Extract the [x, y] coordinate from the center of the cell holding the provided text.  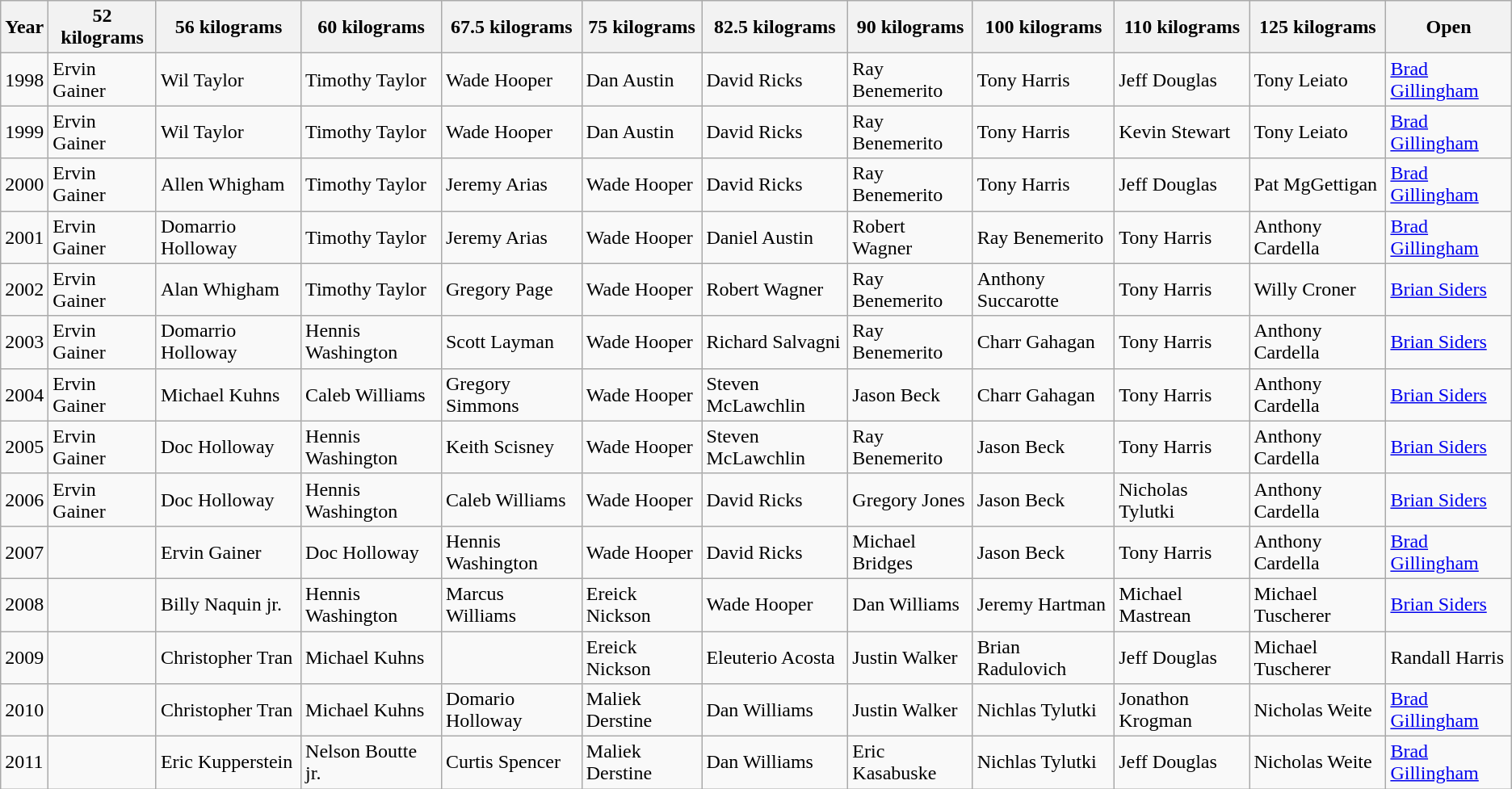
Richard Salvagni [775, 342]
Gregory Simmons [511, 394]
1999 [24, 132]
125 kilograms [1318, 27]
Michael Bridges [910, 552]
Domario Holloway [511, 711]
60 kilograms [372, 27]
Open [1449, 27]
Jeremy Hartman [1044, 604]
Pat MgGettigan [1318, 184]
Gregory Jones [910, 499]
2006 [24, 499]
Nicholas Tylutki [1182, 499]
67.5 kilograms [511, 27]
Willy Croner [1318, 289]
Year [24, 27]
82.5 kilograms [775, 27]
Nelson Boutte jr. [372, 762]
2009 [24, 657]
Curtis Spencer [511, 762]
Alan Whigham [228, 289]
90 kilograms [910, 27]
52 kilograms [103, 27]
Michael Mastrean [1182, 604]
Eleuterio Acosta [775, 657]
Billy Naquin jr. [228, 604]
56 kilograms [228, 27]
1998 [24, 79]
2000 [24, 184]
2001 [24, 237]
2003 [24, 342]
75 kilograms [641, 27]
2011 [24, 762]
2010 [24, 711]
2005 [24, 447]
2004 [24, 394]
Allen Whigham [228, 184]
100 kilograms [1044, 27]
Keith Scisney [511, 447]
Jonathon Krogman [1182, 711]
Anthony Succarotte [1044, 289]
Kevin Stewart [1182, 132]
Gregory Page [511, 289]
Scott Layman [511, 342]
2002 [24, 289]
Brian Radulovich [1044, 657]
Randall Harris [1449, 657]
Marcus Williams [511, 604]
Eric Kasabuske [910, 762]
2008 [24, 604]
110 kilograms [1182, 27]
Daniel Austin [775, 237]
2007 [24, 552]
Eric Kupperstein [228, 762]
